Detect which cell encompasses the target text, then output its (x, y) center coordinate. 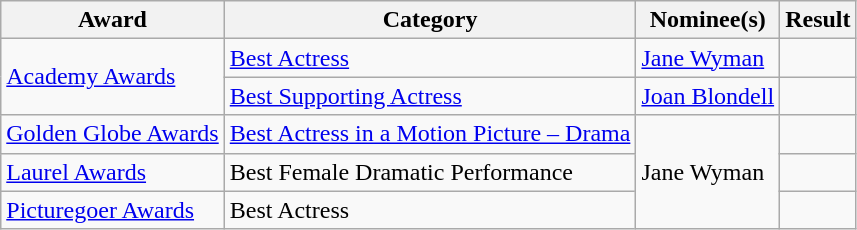
Award (113, 20)
Nominee(s) (708, 20)
Joan Blondell (708, 96)
Picturegoer Awards (113, 210)
Best Supporting Actress (430, 96)
Result (818, 20)
Best Actress in a Motion Picture – Drama (430, 134)
Golden Globe Awards (113, 134)
Best Female Dramatic Performance (430, 172)
Academy Awards (113, 77)
Laurel Awards (113, 172)
Category (430, 20)
